Provide the [x, y] coordinate of the cell's center where the given text is located.  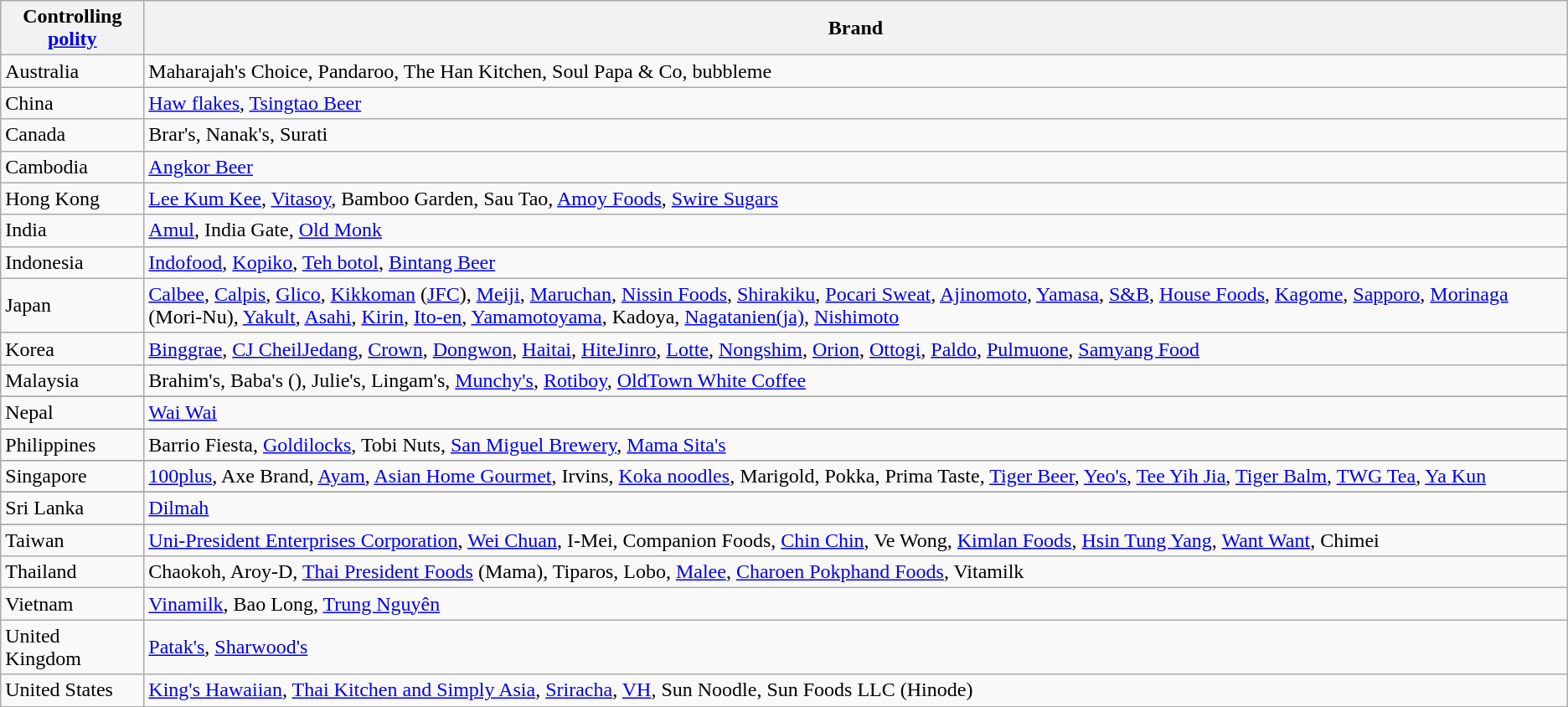
Lee Kum Kee, Vitasoy, Bamboo Garden, Sau Tao, Amoy Foods, Swire Sugars [856, 199]
King's Hawaiian, Thai Kitchen and Simply Asia, Sriracha, VH, Sun Noodle, Sun Foods LLC (Hinode) [856, 690]
Australia [72, 71]
Cambodia [72, 167]
Binggrae, CJ CheilJedang, Crown, Dongwon, Haitai, HiteJinro, Lotte, Nongshim, Orion, Ottogi, Paldo, Pulmuone, Samyang Food [856, 348]
Thailand [72, 572]
United Kingdom [72, 647]
Barrio Fiesta, Goldilocks, Tobi Nuts, San Miguel Brewery, Mama Sita's [856, 445]
Sri Lanka [72, 508]
Canada [72, 135]
Vinamilk, Bao Long, Trung Nguyên [856, 604]
Hong Kong [72, 199]
Brar's, Nanak's, Surati [856, 135]
China [72, 103]
Malaysia [72, 380]
Chaokoh, Aroy-D, Thai President Foods (Mama), Tiparos, Lobo, Malee, Charoen Pokphand Foods, Vitamilk [856, 572]
Singapore [72, 477]
Angkor Beer [856, 167]
India [72, 230]
Patak's, Sharwood's [856, 647]
Philippines [72, 445]
Indonesia [72, 262]
United States [72, 690]
Brand [856, 28]
Vietnam [72, 604]
Taiwan [72, 540]
Japan [72, 305]
Dilmah [856, 508]
Maharajah's Choice, Pandaroo, The Han Kitchen, Soul Papa & Co, bubbleme [856, 71]
Haw flakes, Tsingtao Beer [856, 103]
Controlling polity [72, 28]
Wai Wai [856, 412]
Amul, India Gate, Old Monk [856, 230]
Uni-President Enterprises Corporation, Wei Chuan, I-Mei, Companion Foods, Chin Chin, Ve Wong, Kimlan Foods, Hsin Tung Yang, Want Want, Chimei [856, 540]
Brahim's, Baba's (), Julie's, Lingam's, Munchy's, Rotiboy, OldTown White Coffee [856, 380]
Nepal [72, 412]
Korea [72, 348]
Indofood, Kopiko, Teh botol, Bintang Beer [856, 262]
